Identify which cell holds the provided text, then report its [x, y] central coordinate. 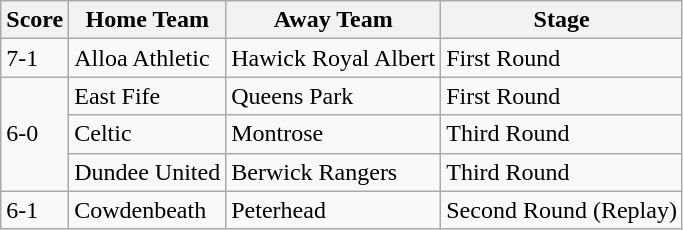
Home Team [148, 20]
Queens Park [334, 96]
Second Round (Replay) [562, 210]
6-1 [35, 210]
Berwick Rangers [334, 172]
Stage [562, 20]
Dundee United [148, 172]
6-0 [35, 134]
East Fife [148, 96]
Peterhead [334, 210]
Alloa Athletic [148, 58]
Celtic [148, 134]
Away Team [334, 20]
Cowdenbeath [148, 210]
Hawick Royal Albert [334, 58]
Montrose [334, 134]
7-1 [35, 58]
Score [35, 20]
